Detect which cell encompasses the target text, then output its [x, y] center coordinate. 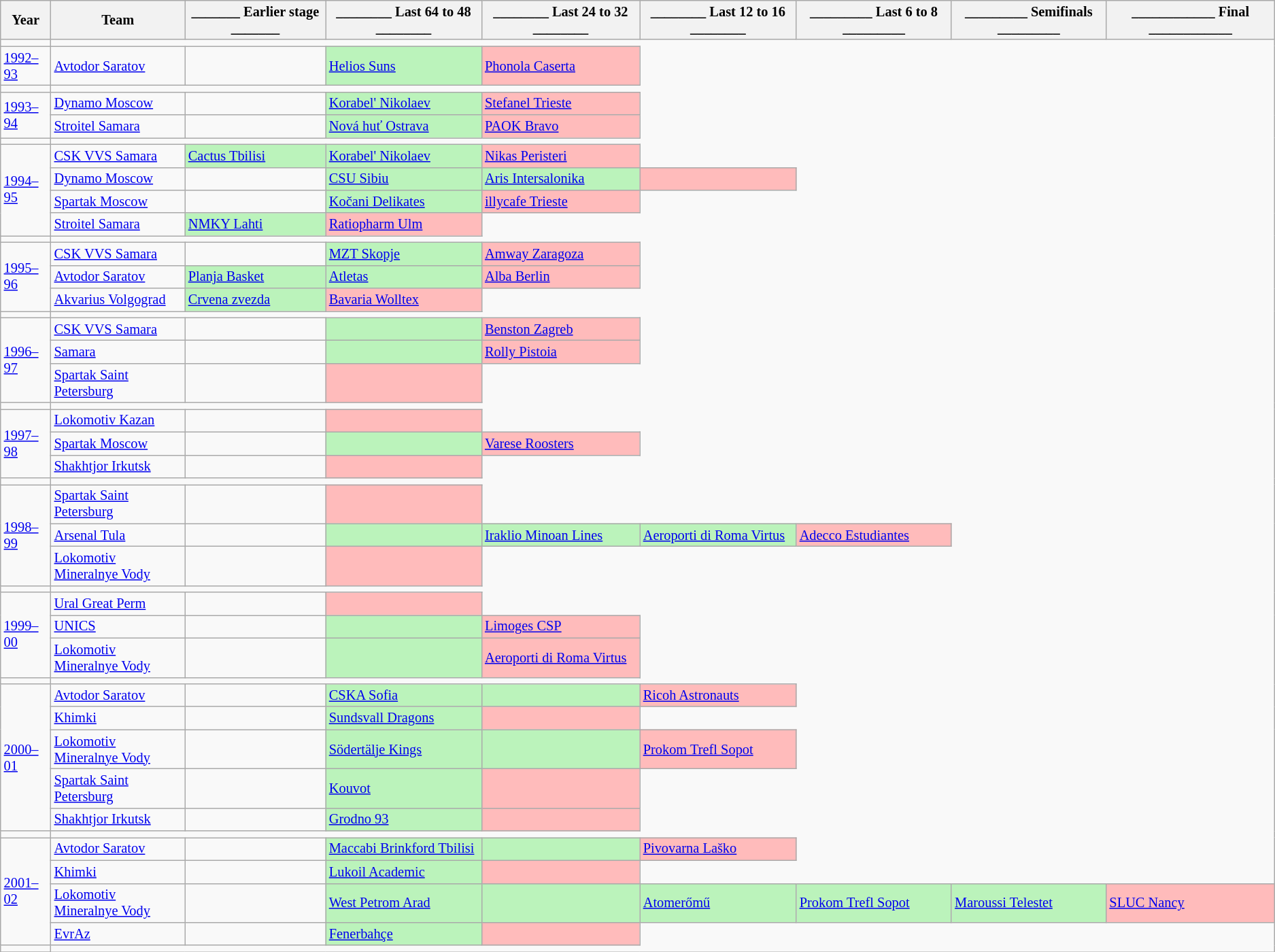
Pivovarna Laško [718, 849]
_________ Semifinals _________ [1028, 20]
Amway Zaragoza [560, 254]
Fenerbahçe [404, 934]
Lukoil Academic [404, 872]
EvrAz [118, 934]
1994–95 [26, 190]
Alba Berlin [560, 277]
Maroussi Telestet [1028, 903]
Iraklio Minoan Lines [560, 535]
Södertälje Kings [404, 749]
1997–98 [26, 443]
1999–00 [26, 635]
_______ Earlier stage _______ [256, 20]
West Petrom Arad [404, 903]
2001–02 [26, 891]
Grodno 93 [404, 819]
Limoges CSP [560, 626]
Phonola Caserta [560, 66]
CSU Sibiu [404, 179]
Maccabi Brinkford Tbilisi [404, 849]
Kočani Delikates [404, 201]
Lokomotiv Kazan [118, 420]
Year [26, 20]
Team [118, 20]
Crvena zvezda [256, 300]
Cactus Tbilisi [256, 156]
Aris Intersalonika [560, 179]
_________ Last 6 to 8 _________ [874, 20]
Ural Great Perm [118, 604]
Ratiopharm Ulm [404, 224]
________ Last 12 to 16 ________ [718, 20]
Planja Basket [256, 277]
2000–01 [26, 757]
Nikas Peristeri [560, 156]
Ricoh Astronauts [718, 695]
Sundsvall Dragons [404, 718]
Samara [118, 352]
________ Last 24 to 32 ________ [560, 20]
NMKY Lahti [256, 224]
Rolly Pistoia [560, 352]
UNICS [118, 626]
Atletas [404, 277]
PAOK Bravo [560, 126]
1993–94 [26, 114]
Arsenal Tula [118, 535]
1998–99 [26, 534]
Adecco Estudiantes [874, 535]
1996–97 [26, 360]
Nová huť Ostrava [404, 126]
Benston Zagreb [560, 329]
1995–96 [26, 276]
Varese Roosters [560, 443]
________ Last 64 to 48 ________ [404, 20]
Kouvot [404, 788]
Helios Suns [404, 66]
Stefanel Trieste [560, 103]
Atomerőmű [718, 903]
____________ Final ____________ [1191, 20]
illycafe Trieste [560, 201]
CSKA Sofia [404, 695]
Akvarius Volgograd [118, 300]
1992–93 [26, 66]
SLUC Nancy [1191, 903]
Bavaria Wolltex [404, 300]
MZT Skopje [404, 254]
